Pinpoint the cell where the given text exists, returning its (X, Y) midpoint coordinate. 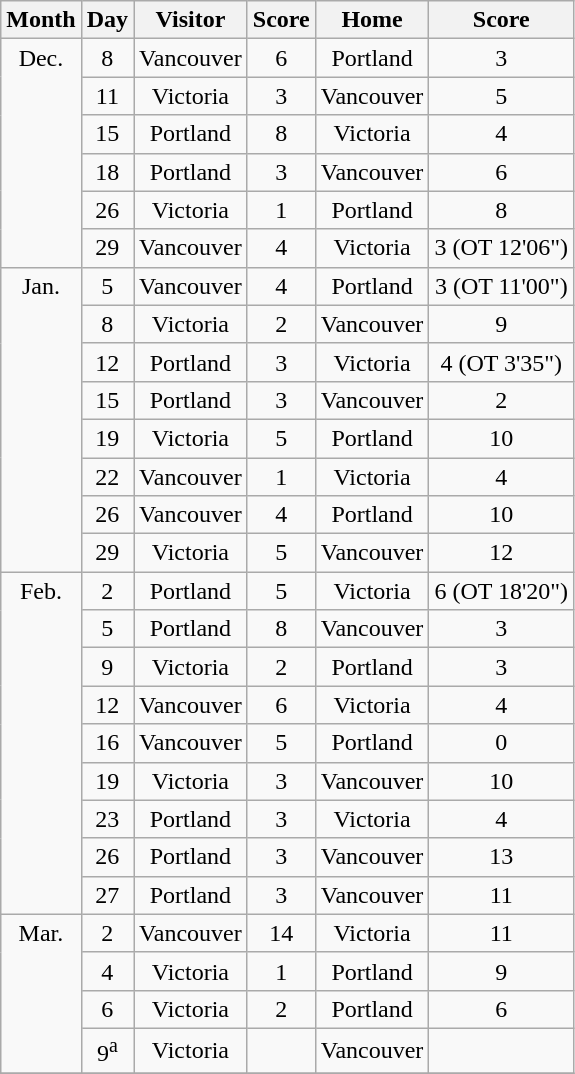
13 (502, 857)
Feb. (41, 744)
Jan. (41, 419)
4 (OT 3'35") (502, 362)
23 (107, 819)
Month (41, 20)
3 (OT 12'06") (502, 248)
Visitor (191, 20)
27 (107, 895)
0 (502, 743)
18 (107, 172)
22 (107, 477)
Dec. (41, 153)
Home (372, 20)
9a (107, 1050)
Mar. (41, 994)
6 (OT 18'20") (502, 591)
16 (107, 743)
3 (OT 11'00") (502, 286)
Day (107, 20)
14 (281, 933)
